Extract the (X, Y) coordinate from the center of the cell holding the provided text.  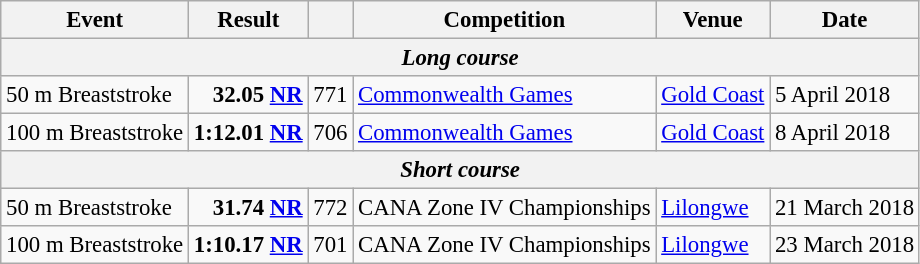
Date (845, 20)
Event (95, 20)
Competition (504, 20)
771 (330, 95)
5 April 2018 (845, 95)
1:10.17 NR (248, 245)
Result (248, 20)
Short course (460, 170)
1:12.01 NR (248, 133)
31.74 NR (248, 208)
Long course (460, 58)
21 March 2018 (845, 208)
8 April 2018 (845, 133)
32.05 NR (248, 95)
Venue (713, 20)
706 (330, 133)
23 March 2018 (845, 245)
772 (330, 208)
701 (330, 245)
